Scan for the cell matching the given text and deliver its [x, y] coordinate at center. 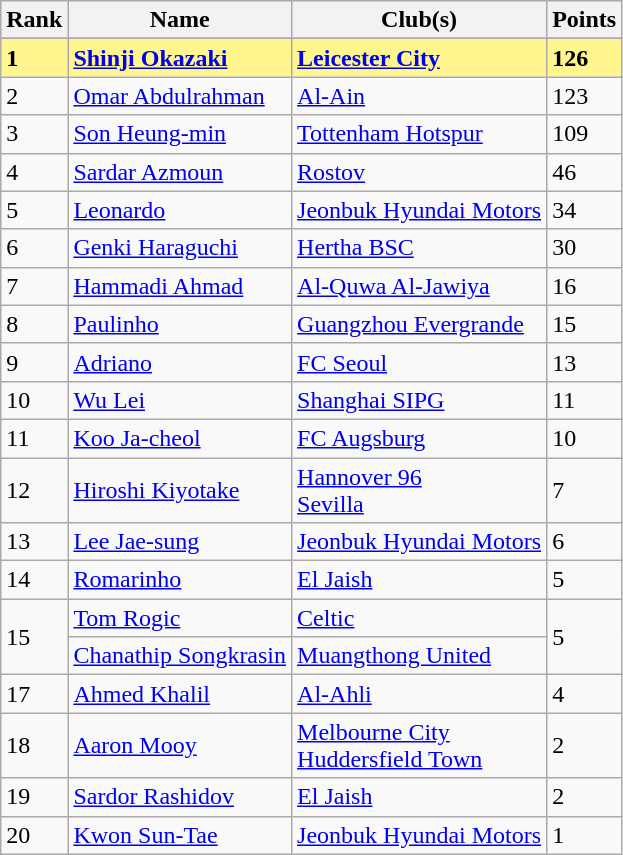
14 [34, 580]
Ahmed Khalil [180, 694]
Hammadi Ahmad [180, 286]
Koo Ja-cheol [180, 438]
34 [584, 210]
Tottenham Hotspur [420, 134]
Hiroshi Kiyotake [180, 490]
Sardar Azmoun [180, 172]
Aaron Mooy [180, 746]
109 [584, 134]
Al-Quwa Al-Jawiya [420, 286]
18 [34, 746]
Genki Haraguchi [180, 248]
12 [34, 490]
Romarinho [180, 580]
Wu Lei [180, 400]
Name [180, 20]
Shanghai SIPG [420, 400]
30 [584, 248]
46 [584, 172]
Son Heung-min [180, 134]
Omar Abdulrahman [180, 96]
Al-Ahli [420, 694]
19 [34, 797]
Guangzhou Evergrande [420, 324]
Club(s) [420, 20]
20 [34, 835]
Rank [34, 20]
Leonardo [180, 210]
Muangthong United [420, 656]
Paulinho [180, 324]
Al-Ain [420, 96]
8 [34, 324]
FC Augsburg [420, 438]
Sardor Rashidov [180, 797]
123 [584, 96]
Adriano [180, 362]
Shinji Okazaki [180, 58]
Rostov [420, 172]
Tom Rogic [180, 618]
9 [34, 362]
Kwon Sun-Tae [180, 835]
17 [34, 694]
Celtic [420, 618]
Hannover 96 Sevilla [420, 490]
3 [34, 134]
126 [584, 58]
Points [584, 20]
16 [584, 286]
Chanathip Songkrasin [180, 656]
Hertha BSC [420, 248]
Melbourne City Huddersfield Town [420, 746]
FC Seoul [420, 362]
Leicester City [420, 58]
Lee Jae-sung [180, 542]
